Capture the cell that displays the provided text and extract its [x, y] central coordinate. 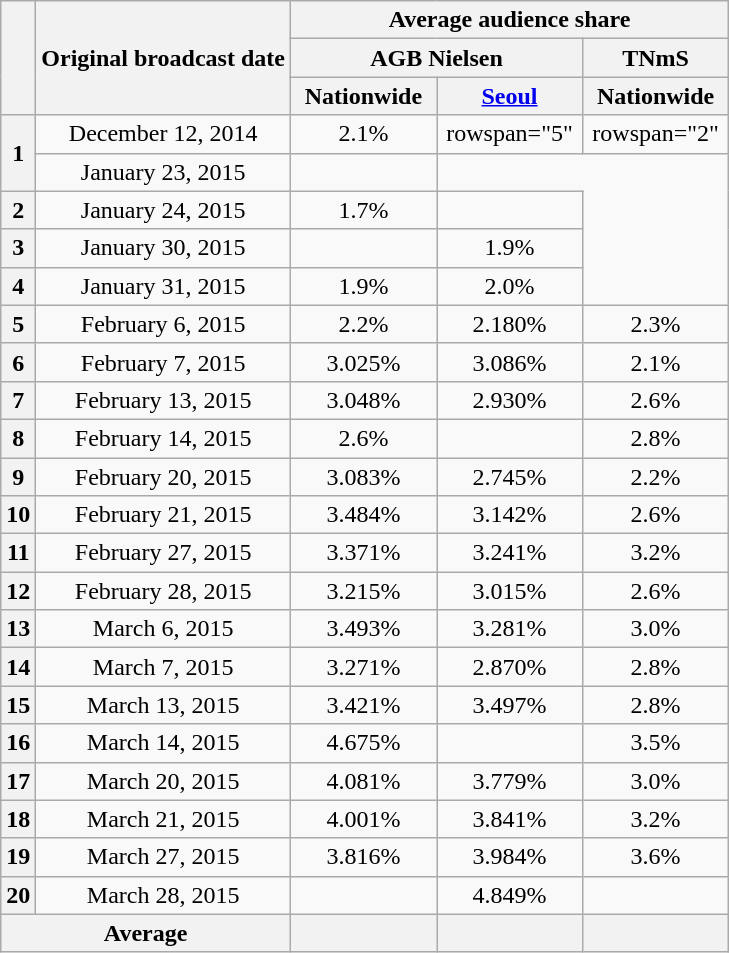
8 [18, 438]
4.675% [363, 743]
March 27, 2015 [164, 857]
March 13, 2015 [164, 705]
3.241% [509, 553]
December 12, 2014 [164, 134]
5 [18, 324]
9 [18, 477]
2.930% [509, 400]
2.3% [656, 324]
rowspan="5" [509, 134]
TNmS [656, 58]
3.497% [509, 705]
March 7, 2015 [164, 667]
10 [18, 515]
3.015% [509, 591]
4.001% [363, 819]
March 6, 2015 [164, 629]
3.421% [363, 705]
1 [18, 153]
3.086% [509, 362]
3.271% [363, 667]
February 20, 2015 [164, 477]
3.816% [363, 857]
rowspan="2" [656, 134]
3.083% [363, 477]
January 30, 2015 [164, 248]
20 [18, 895]
March 14, 2015 [164, 743]
February 13, 2015 [164, 400]
2.870% [509, 667]
11 [18, 553]
4.849% [509, 895]
January 31, 2015 [164, 286]
January 24, 2015 [164, 210]
3.779% [509, 781]
3.371% [363, 553]
March 21, 2015 [164, 819]
12 [18, 591]
2.0% [509, 286]
3.281% [509, 629]
14 [18, 667]
3.6% [656, 857]
February 7, 2015 [164, 362]
4.081% [363, 781]
3.984% [509, 857]
6 [18, 362]
2.745% [509, 477]
1.7% [363, 210]
2.180% [509, 324]
March 28, 2015 [164, 895]
15 [18, 705]
February 27, 2015 [164, 553]
17 [18, 781]
4 [18, 286]
Seoul [509, 96]
3.215% [363, 591]
February 21, 2015 [164, 515]
3.841% [509, 819]
3.493% [363, 629]
7 [18, 400]
March 20, 2015 [164, 781]
3.025% [363, 362]
February 28, 2015 [164, 591]
February 14, 2015 [164, 438]
January 23, 2015 [164, 172]
3.5% [656, 743]
Original broadcast date [164, 58]
AGB Nielsen [436, 58]
February 6, 2015 [164, 324]
3.142% [509, 515]
19 [18, 857]
Average [146, 933]
3.048% [363, 400]
18 [18, 819]
13 [18, 629]
3.484% [363, 515]
Average audience share [509, 20]
3 [18, 248]
16 [18, 743]
2 [18, 210]
